From the cell containing the given text, extract its center point as (X, Y) coordinate. 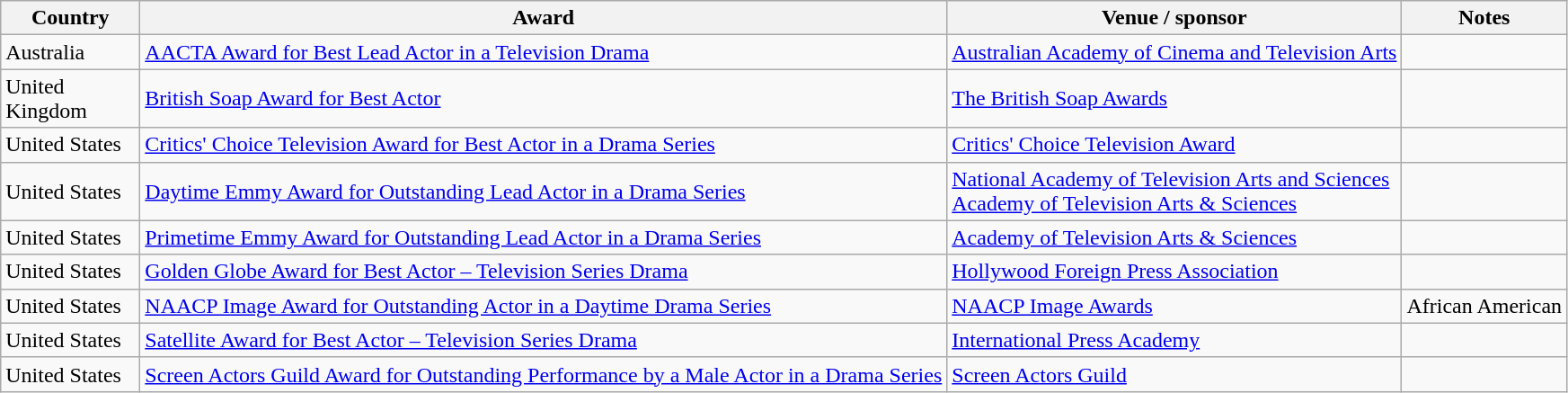
Screen Actors Guild Award for Outstanding Performance by a Male Actor in a Drama Series (544, 374)
Daytime Emmy Award for Outstanding Lead Actor in a Drama Series (544, 191)
Critics' Choice Television Award (1174, 145)
The British Soap Awards (1174, 99)
Academy of Television Arts & Sciences (1174, 237)
Hollywood Foreign Press Association (1174, 272)
NAACP Image Award for Outstanding Actor in a Daytime Drama Series (544, 306)
Satellite Award for Best Actor – Television Series Drama (544, 340)
Screen Actors Guild (1174, 374)
United Kingdom (70, 99)
African American (1484, 306)
AACTA Award for Best Lead Actor in a Television Drama (544, 52)
International Press Academy (1174, 340)
National Academy of Television Arts and SciencesAcademy of Television Arts & Sciences (1174, 191)
Venue / sponsor (1174, 18)
Notes (1484, 18)
Australian Academy of Cinema and Television Arts (1174, 52)
Primetime Emmy Award for Outstanding Lead Actor in a Drama Series (544, 237)
Critics' Choice Television Award for Best Actor in a Drama Series (544, 145)
NAACP Image Awards (1174, 306)
Country (70, 18)
Golden Globe Award for Best Actor – Television Series Drama (544, 272)
British Soap Award for Best Actor (544, 99)
Award (544, 18)
Australia (70, 52)
